Find where the given text appears and provide that cell's center as [x, y] coordinate. 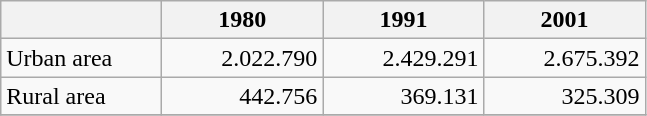
2.675.392 [564, 58]
2.022.790 [242, 58]
Rural area [82, 96]
2.429.291 [404, 58]
369.131 [404, 96]
2001 [564, 20]
1980 [242, 20]
Urban area [82, 58]
442.756 [242, 96]
1991 [404, 20]
325.309 [564, 96]
